Find where the given text appears and provide that cell's center as [X, Y] coordinate. 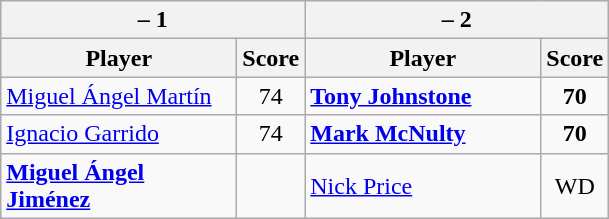
Ignacio Garrido [119, 134]
Miguel Ángel Jiménez [119, 186]
WD [575, 186]
Miguel Ángel Martín [119, 96]
– 2 [457, 20]
Nick Price [423, 186]
Tony Johnstone [423, 96]
– 1 [153, 20]
Mark McNulty [423, 134]
